Identify which cell holds the provided text, then report its (X, Y) central coordinate. 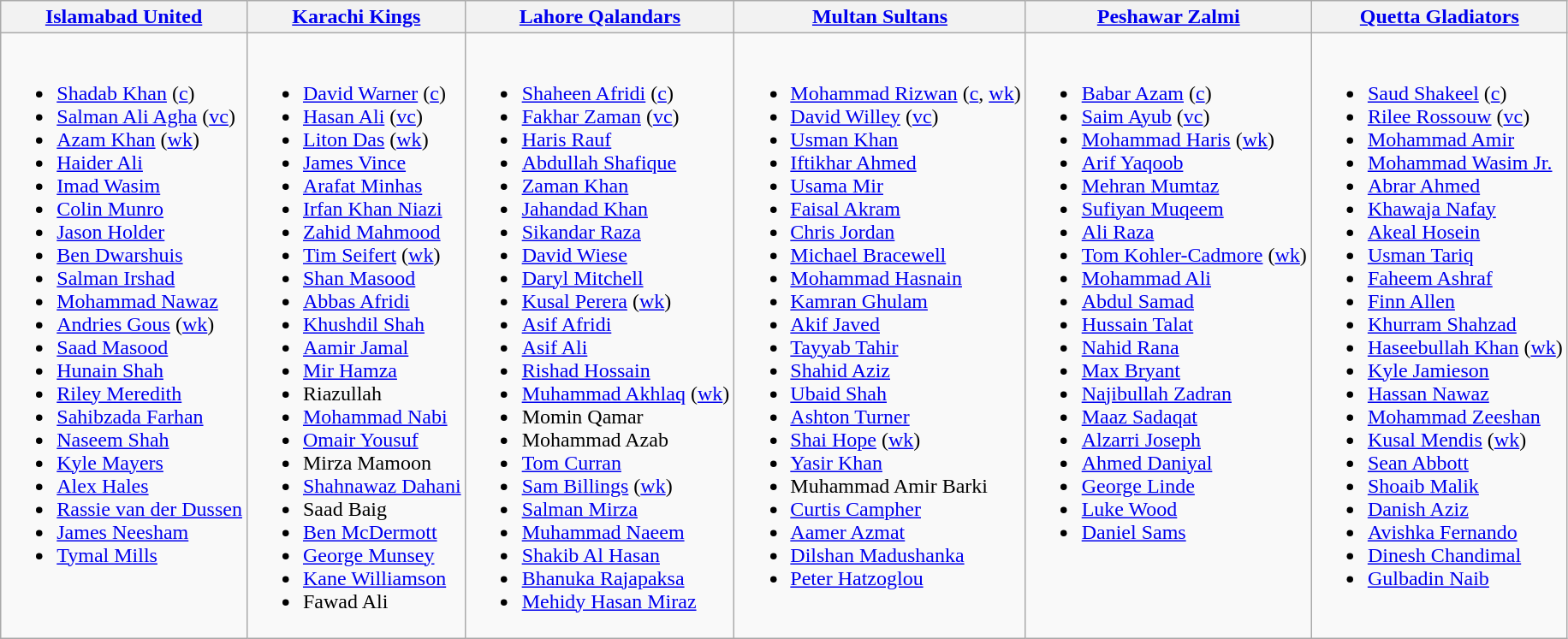
Quetta Gladiators (1440, 17)
Karachi Kings (356, 17)
Multan Sultans (880, 17)
Islamabad United (124, 17)
Lahore Qalandars (600, 17)
Peshawar Zalmi (1168, 17)
